Search for the cell housing the specified text and yield its [x, y] center coordinate. 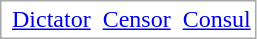
Censor [136, 19]
Consul [216, 19]
Dictator [51, 19]
